Determine the [x, y] coordinate at the center of the cell enclosing the given text.  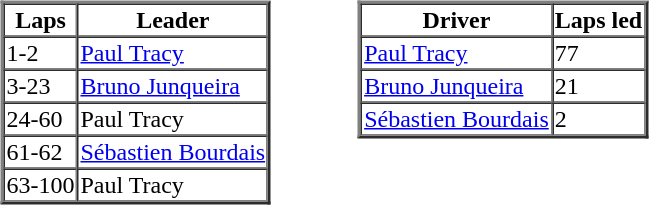
Laps [41, 20]
21 [598, 86]
77 [598, 52]
Leader [172, 20]
2 [598, 118]
24-60 [41, 118]
63-100 [41, 184]
Driver [456, 20]
61-62 [41, 152]
3-23 [41, 86]
Laps led [598, 20]
1-2 [41, 52]
